Determine the [x, y] coordinate at the center of the cell enclosing the given text.  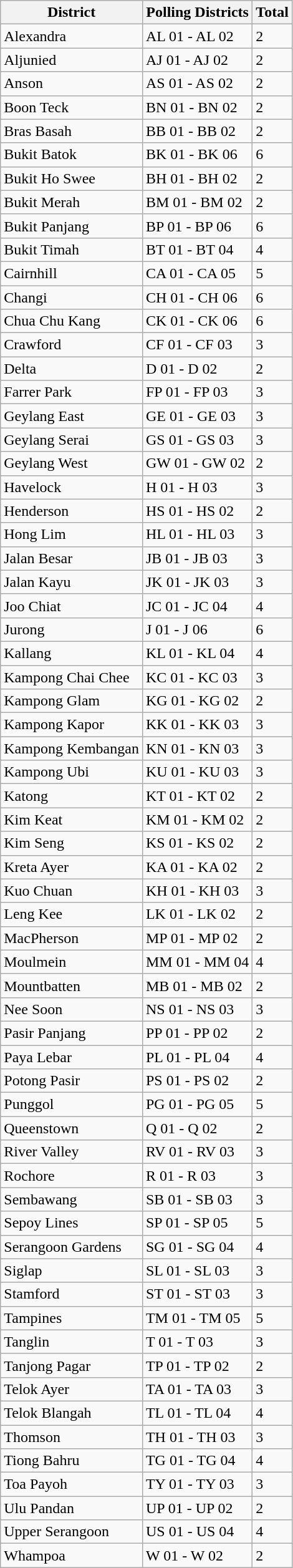
KU 01 - KU 03 [197, 772]
JC 01 - JC 04 [197, 606]
Aljunied [72, 60]
Q 01 - Q 02 [197, 1128]
Crawford [72, 345]
Toa Payoh [72, 1484]
Kim Keat [72, 820]
HS 01 - HS 02 [197, 511]
R 01 - R 03 [197, 1176]
KC 01 - KC 03 [197, 677]
W 01 - W 02 [197, 1556]
Hong Lim [72, 535]
RV 01 - RV 03 [197, 1152]
Geylang East [72, 416]
Ulu Pandan [72, 1508]
BT 01 - BT 04 [197, 249]
Paya Lebar [72, 1057]
Bras Basah [72, 131]
ST 01 - ST 03 [197, 1294]
KN 01 - KN 03 [197, 748]
Joo Chiat [72, 606]
Anson [72, 84]
BH 01 - BH 02 [197, 178]
Farrer Park [72, 392]
Telok Ayer [72, 1389]
Geylang Serai [72, 440]
MacPherson [72, 938]
SG 01 - SG 04 [197, 1247]
JK 01 - JK 03 [197, 582]
District [72, 12]
Chua Chu Kang [72, 321]
KK 01 - KK 03 [197, 725]
TL 01 - TL 04 [197, 1413]
Kallang [72, 653]
River Valley [72, 1152]
PP 01 - PP 02 [197, 1033]
PL 01 - PL 04 [197, 1057]
GE 01 - GE 03 [197, 416]
Kampong Chai Chee [72, 677]
T 01 - T 03 [197, 1342]
UP 01 - UP 02 [197, 1508]
KT 01 - KT 02 [197, 796]
BK 01 - BK 06 [197, 155]
AS 01 - AS 02 [197, 84]
KG 01 - KG 02 [197, 701]
CH 01 - CH 06 [197, 298]
Tampines [72, 1318]
SL 01 - SL 03 [197, 1270]
Henderson [72, 511]
KH 01 - KH 03 [197, 891]
Geylang West [72, 463]
PG 01 - PG 05 [197, 1105]
Telok Blangah [72, 1413]
SB 01 - SB 03 [197, 1199]
Pasir Panjang [72, 1033]
Jurong [72, 629]
Rochore [72, 1176]
Kampong Kembangan [72, 748]
Havelock [72, 487]
Cairnhill [72, 273]
H 01 - H 03 [197, 487]
Whampoa [72, 1556]
TA 01 - TA 03 [197, 1389]
Siglap [72, 1270]
Stamford [72, 1294]
GS 01 - GS 03 [197, 440]
Alexandra [72, 36]
CK 01 - CK 06 [197, 321]
BP 01 - BP 06 [197, 226]
CF 01 - CF 03 [197, 345]
HL 01 - HL 03 [197, 535]
Bukit Merah [72, 202]
Kampong Ubi [72, 772]
Delta [72, 369]
MP 01 - MP 02 [197, 938]
MM 01 - MM 04 [197, 962]
Tanglin [72, 1342]
SP 01 - SP 05 [197, 1223]
PS 01 - PS 02 [197, 1081]
Kampong Kapor [72, 725]
CA 01 - CA 05 [197, 273]
Sembawang [72, 1199]
Bukit Ho Swee [72, 178]
BB 01 - BB 02 [197, 131]
Tanjong Pagar [72, 1365]
J 01 - J 06 [197, 629]
Total [272, 12]
Bukit Panjang [72, 226]
Upper Serangoon [72, 1532]
JB 01 - JB 03 [197, 558]
Polling Districts [197, 12]
Thomson [72, 1436]
GW 01 - GW 02 [197, 463]
TP 01 - TP 02 [197, 1365]
Punggol [72, 1105]
Tiong Bahru [72, 1461]
KS 01 - KS 02 [197, 843]
Nee Soon [72, 1009]
Mountbatten [72, 985]
Boon Teck [72, 107]
AJ 01 - AJ 02 [197, 60]
Serangoon Gardens [72, 1247]
Kim Seng [72, 843]
AL 01 - AL 02 [197, 36]
Moulmein [72, 962]
FP 01 - FP 03 [197, 392]
TY 01 - TY 03 [197, 1484]
LK 01 - LK 02 [197, 914]
Jalan Kayu [72, 582]
US 01 - US 04 [197, 1532]
TM 01 - TM 05 [197, 1318]
BM 01 - BM 02 [197, 202]
BN 01 - BN 02 [197, 107]
Potong Pasir [72, 1081]
Changi [72, 298]
Sepoy Lines [72, 1223]
MB 01 - MB 02 [197, 985]
KL 01 - KL 04 [197, 653]
Kuo Chuan [72, 891]
Jalan Besar [72, 558]
TG 01 - TG 04 [197, 1461]
KM 01 - KM 02 [197, 820]
Queenstown [72, 1128]
NS 01 - NS 03 [197, 1009]
D 01 - D 02 [197, 369]
TH 01 - TH 03 [197, 1436]
Leng Kee [72, 914]
Bukit Timah [72, 249]
Kreta Ayer [72, 867]
Bukit Batok [72, 155]
Katong [72, 796]
Kampong Glam [72, 701]
KA 01 - KA 02 [197, 867]
